Return the (X, Y) coordinate for the center point of the cell that contains the specified text.  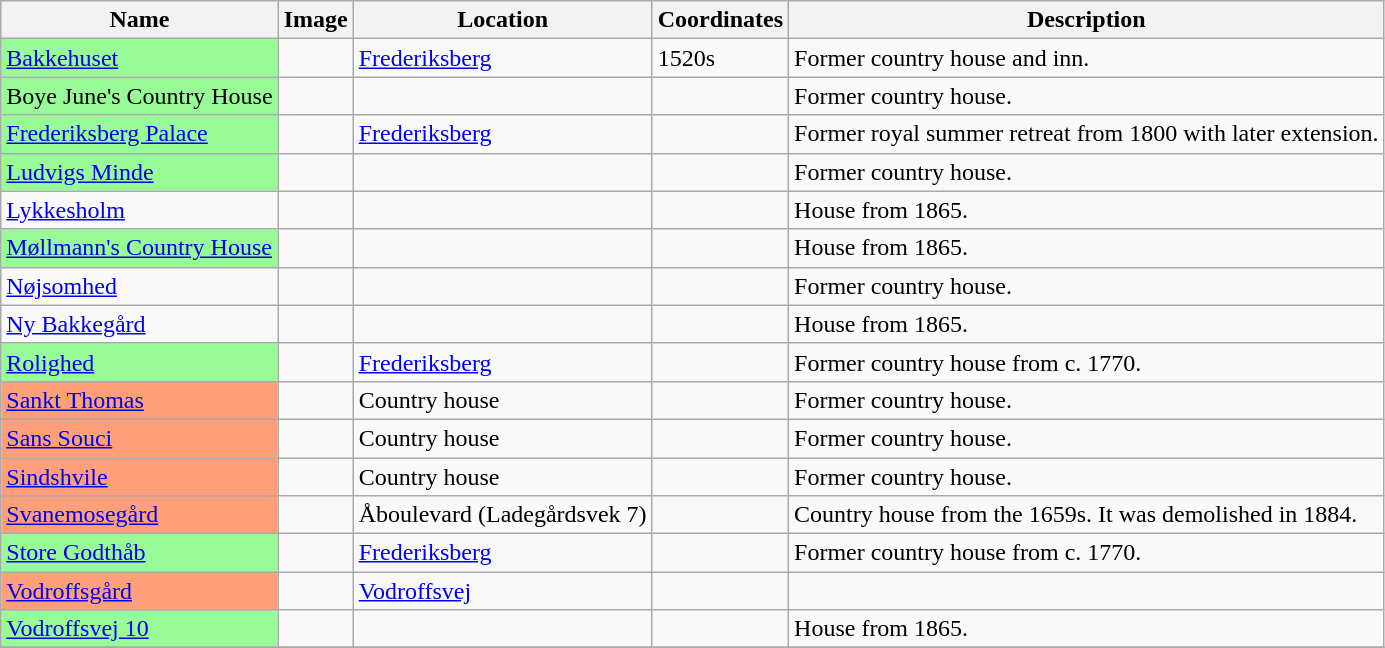
Sankt Thomas (140, 400)
Ludvigs Minde (140, 172)
Bakkehuset (140, 58)
Description (1087, 20)
Vodroffsgård (140, 591)
Rolighed (140, 362)
Sans Souci (140, 438)
Nøjsomhed (140, 286)
Location (502, 20)
Store Godthåb (140, 553)
Vodroffsvej 10 (140, 629)
Boye June's Country House (140, 96)
Country house from the 1659s. It was demolished in 1884. (1087, 515)
Åboulevard (Ladegårdsvek 7) (502, 515)
Ny Bakkegård (140, 324)
Coordinates (720, 20)
Vodroffsvej (502, 591)
Frederiksberg Palace (140, 134)
Lykkesholm (140, 210)
Name (140, 20)
Møllmann's Country House (140, 248)
Former royal summer retreat from 1800 with later extension. (1087, 134)
Sindshvile (140, 477)
Former country house and inn. (1087, 58)
1520s (720, 58)
Image (316, 20)
Svanemosegård (140, 515)
